Locate the cell with the specified text and output its (x, y) center coordinate. 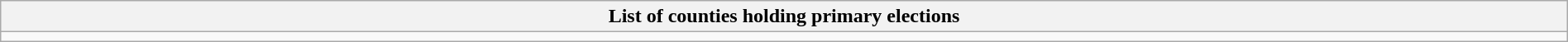
List of counties holding primary elections (784, 16)
